Scan for the cell matching the given text and deliver its (x, y) coordinate at center. 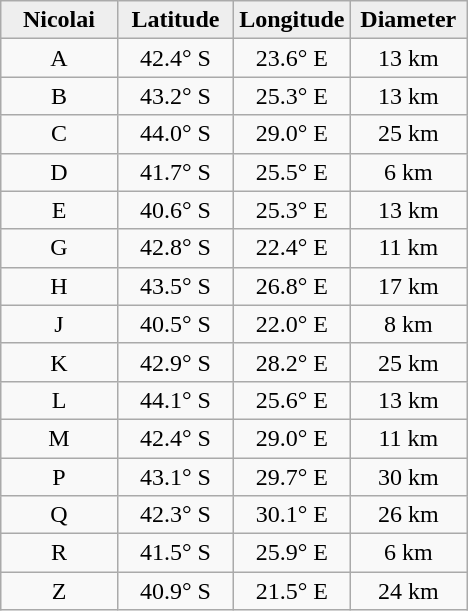
41.7° S (175, 172)
Latitude (175, 20)
23.6° E (292, 58)
25.9° E (292, 553)
A (59, 58)
24 km (408, 591)
30.1° E (292, 515)
42.9° S (175, 362)
22.0° E (292, 324)
G (59, 248)
E (59, 210)
42.3° S (175, 515)
30 km (408, 477)
8 km (408, 324)
Q (59, 515)
C (59, 134)
41.5° S (175, 553)
Z (59, 591)
Longitude (292, 20)
Diameter (408, 20)
B (59, 96)
44.0° S (175, 134)
25.5° E (292, 172)
J (59, 324)
26.8° E (292, 286)
22.4° E (292, 248)
17 km (408, 286)
43.1° S (175, 477)
40.9° S (175, 591)
P (59, 477)
40.6° S (175, 210)
44.1° S (175, 400)
Nicolai (59, 20)
28.2° E (292, 362)
43.5° S (175, 286)
M (59, 438)
L (59, 400)
43.2° S (175, 96)
R (59, 553)
29.7° E (292, 477)
25.6° E (292, 400)
40.5° S (175, 324)
26 km (408, 515)
K (59, 362)
H (59, 286)
D (59, 172)
42.8° S (175, 248)
21.5° E (292, 591)
